Pinpoint the cell where the given text exists, returning its (x, y) midpoint coordinate. 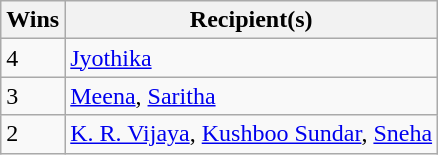
2 (33, 134)
K. R. Vijaya, Kushboo Sundar, Sneha (252, 134)
4 (33, 58)
Recipient(s) (252, 20)
3 (33, 96)
Jyothika (252, 58)
Meena, Saritha (252, 96)
Wins (33, 20)
